Capture the cell that displays the provided text and extract its [X, Y] central coordinate. 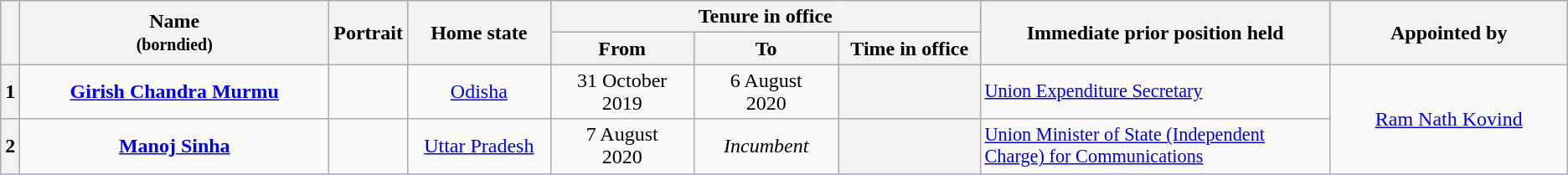
Home state [479, 33]
6 August2020 [766, 92]
Time in office [910, 49]
Ram Nath Kovind [1449, 119]
Union Minister of State (Independent Charge) for Communications [1155, 146]
Manoj Sinha [174, 146]
2 [10, 146]
1 [10, 92]
Portrait [369, 33]
7 August2020 [622, 146]
Name(borndied) [174, 33]
Odisha [479, 92]
Uttar Pradesh [479, 146]
Girish Chandra Murmu [174, 92]
Incumbent [766, 146]
Tenure in office [766, 17]
Appointed by [1449, 33]
Union Expenditure Secretary [1155, 92]
To [766, 49]
31 October2019 [622, 92]
Immediate prior position held [1155, 33]
From [622, 49]
